Return the (x, y) coordinate for the center point of the cell that contains the specified text.  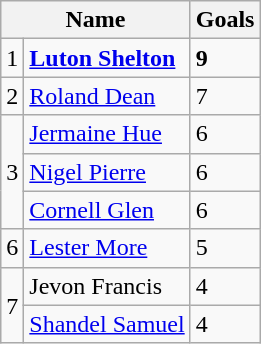
Shandel Samuel (107, 324)
9 (225, 58)
1 (12, 58)
Name (96, 20)
2 (12, 96)
3 (12, 172)
5 (225, 248)
Jermaine Hue (107, 134)
Roland Dean (107, 96)
Jevon Francis (107, 286)
Lester More (107, 248)
Nigel Pierre (107, 172)
Goals (225, 20)
Luton Shelton (107, 58)
Cornell Glen (107, 210)
